Search for the cell housing the specified text and yield its [X, Y] center coordinate. 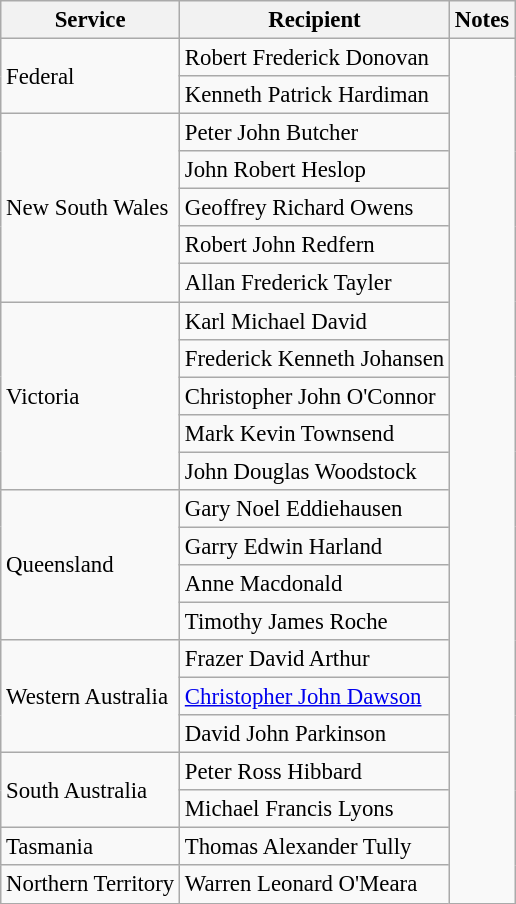
Christopher John O'Connor [315, 396]
Recipient [315, 20]
New South Wales [90, 208]
Thomas Alexander Tully [315, 847]
Queensland [90, 565]
Mark Kevin Townsend [315, 433]
Geoffrey Richard Owens [315, 208]
Garry Edwin Harland [315, 546]
Western Australia [90, 696]
Frazer David Arthur [315, 659]
Service [90, 20]
Gary Noel Eddiehausen [315, 509]
Robert John Redfern [315, 245]
Victoria [90, 396]
Tasmania [90, 847]
John Robert Heslop [315, 170]
Frederick Kenneth Johansen [315, 358]
Peter Ross Hibbard [315, 772]
Kenneth Patrick Hardiman [315, 95]
South Australia [90, 790]
Notes [482, 20]
Northern Territory [90, 885]
Anne Macdonald [315, 584]
Robert Frederick Donovan [315, 58]
Allan Frederick Tayler [315, 283]
Michael Francis Lyons [315, 809]
Timothy James Roche [315, 621]
John Douglas Woodstock [315, 471]
Karl Michael David [315, 321]
Christopher John Dawson [315, 697]
Peter John Butcher [315, 133]
Warren Leonard O'Meara [315, 885]
David John Parkinson [315, 734]
Federal [90, 76]
